Pinpoint the cell where the given text exists, returning its [X, Y] midpoint coordinate. 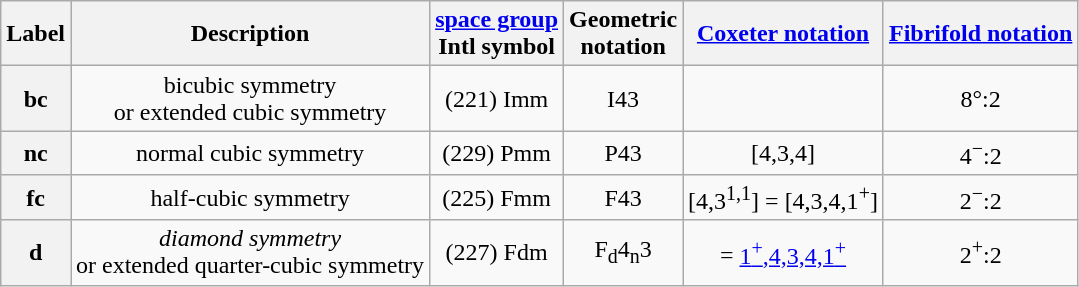
half-cubic symmetry [250, 198]
Geometricnotation [624, 34]
nc [36, 154]
normal cubic symmetry [250, 154]
bicubic symmetryor extended cubic symmetry [250, 98]
Label [36, 34]
fc [36, 198]
= 1+,4,3,4,1+ [784, 252]
2−:2 [980, 198]
F43 [624, 198]
I43 [624, 98]
Fd4n3 [624, 252]
2+:2 [980, 252]
(225) Fmm [497, 198]
[4,31,1] = [4,3,4,1+] [784, 198]
P43 [624, 154]
diamond symmetryor extended quarter-cubic symmetry [250, 252]
d [36, 252]
Fibrifold notation [980, 34]
(227) Fdm [497, 252]
8°:2 [980, 98]
bc [36, 98]
(221) Imm [497, 98]
Description [250, 34]
[4,3,4] [784, 154]
space groupIntl symbol [497, 34]
4−:2 [980, 154]
Coxeter notation [784, 34]
(229) Pmm [497, 154]
